Identify which cell holds the provided text, then report its (X, Y) central coordinate. 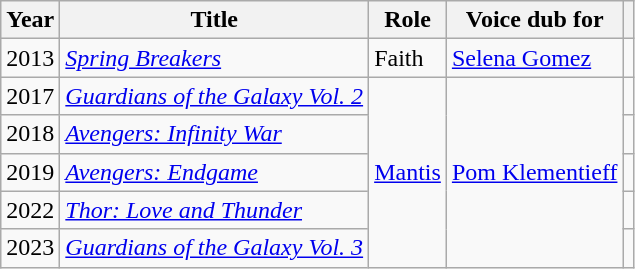
Year (30, 20)
Spring Breakers (214, 58)
2013 (30, 58)
Role (408, 20)
Avengers: Endgame (214, 172)
Title (214, 20)
Thor: Love and Thunder (214, 210)
2018 (30, 134)
Guardians of the Galaxy Vol. 2 (214, 96)
Guardians of the Galaxy Vol. 3 (214, 248)
2019 (30, 172)
Faith (408, 58)
2022 (30, 210)
Selena Gomez (534, 58)
Pom Klementieff (534, 172)
Voice dub for (534, 20)
2023 (30, 248)
Avengers: Infinity War (214, 134)
Mantis (408, 172)
2017 (30, 96)
